Capture the cell that displays the provided text and extract its [x, y] central coordinate. 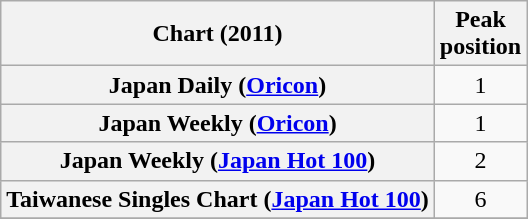
Japan Daily (Oricon) [218, 85]
Peakposition [480, 34]
2 [480, 161]
Japan Weekly (Oricon) [218, 123]
Japan Weekly (Japan Hot 100) [218, 161]
Chart (2011) [218, 34]
Taiwanese Singles Chart (Japan Hot 100) [218, 199]
6 [480, 199]
